Capture the cell that displays the provided text and extract its [x, y] central coordinate. 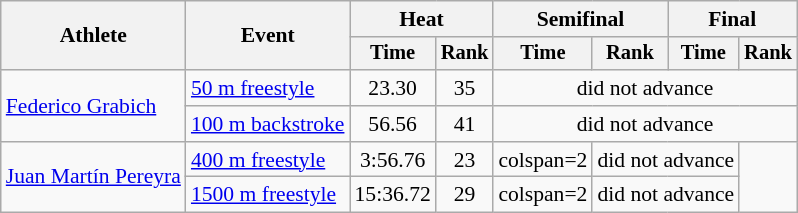
Athlete [94, 36]
Final [732, 19]
15:36.72 [393, 195]
1500 m freestyle [268, 195]
35 [465, 88]
50 m freestyle [268, 88]
Event [268, 36]
56.56 [393, 124]
Semifinal [580, 19]
Juan Martín Pereyra [94, 178]
Heat [422, 19]
3:56.76 [393, 160]
100 m backstroke [268, 124]
23.30 [393, 88]
29 [465, 195]
Federico Grabich [94, 106]
41 [465, 124]
400 m freestyle [268, 160]
23 [465, 160]
